Output the (x, y) coordinate of the center of the cell containing the given text.  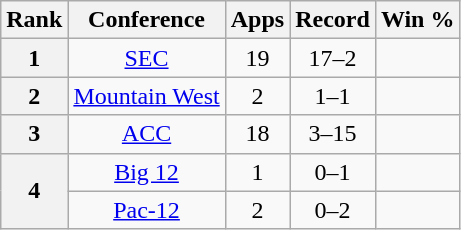
1–1 (333, 96)
ACC (146, 134)
4 (34, 191)
Record (333, 20)
18 (257, 134)
Pac-12 (146, 210)
Rank (34, 20)
Mountain West (146, 96)
17–2 (333, 58)
0–1 (333, 172)
Big 12 (146, 172)
Apps (257, 20)
Win % (418, 20)
3–15 (333, 134)
3 (34, 134)
Conference (146, 20)
SEC (146, 58)
0–2 (333, 210)
19 (257, 58)
